Capture the cell that displays the provided text and extract its (x, y) central coordinate. 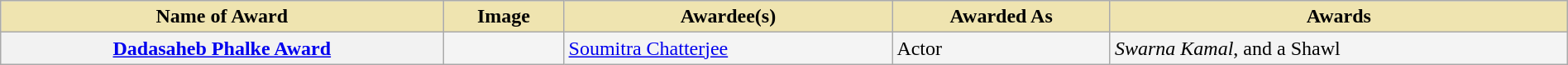
Awards (1338, 17)
Name of Award (222, 17)
Image (504, 17)
Awardee(s) (728, 17)
Swarna Kamal, and a Shawl (1338, 48)
Actor (1002, 48)
Soumitra Chatterjee (728, 48)
Awarded As (1002, 17)
Dadasaheb Phalke Award (222, 48)
